Identify which cell holds the provided text, then report its (X, Y) central coordinate. 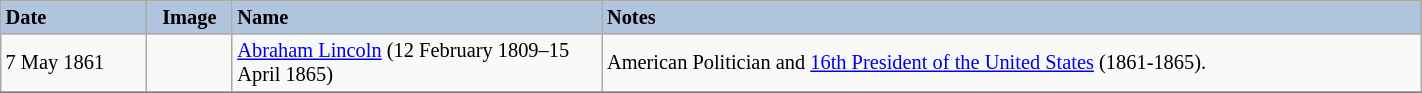
Notes (1012, 17)
Abraham Lincoln (12 February 1809–15 April 1865) (417, 63)
Name (417, 17)
Image (189, 17)
American Politician and 16th President of the United States (1861-1865). (1012, 63)
7 May 1861 (74, 63)
Date (74, 17)
